Output the [X, Y] coordinate of the center of the cell containing the given text.  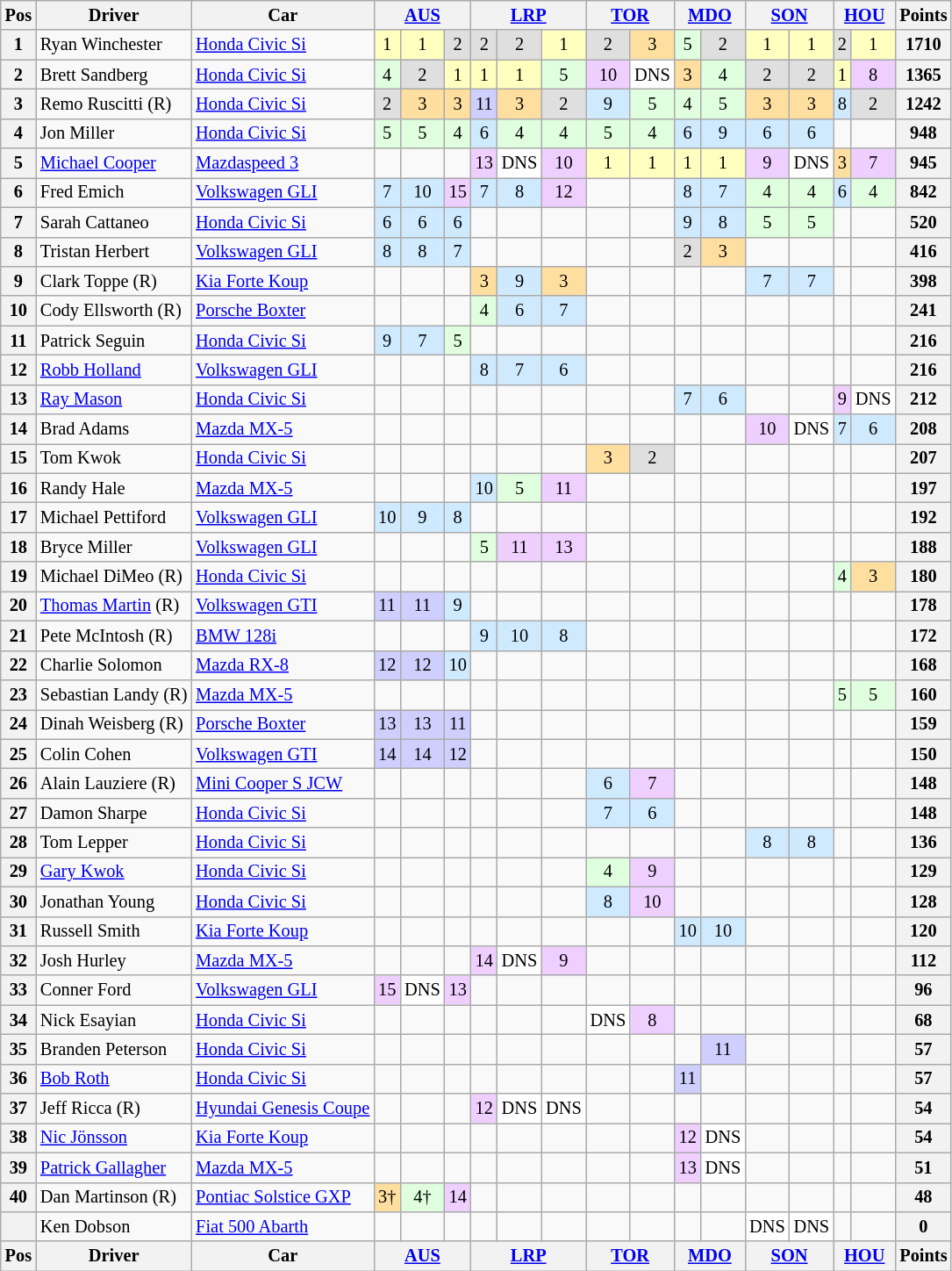
Ken Dobson [114, 1226]
Fiat 500 Abarth [283, 1226]
520 [923, 222]
416 [923, 252]
Conner Ford [114, 990]
241 [923, 311]
Gary Kwok [114, 872]
192 [923, 517]
19 [18, 577]
120 [923, 931]
136 [923, 843]
Ray Mason [114, 399]
1710 [923, 45]
168 [923, 665]
Dinah Weisberg (R) [114, 724]
Fred Emich [114, 192]
Patrick Seguin [114, 341]
51 [923, 1167]
68 [923, 1020]
Russell Smith [114, 931]
160 [923, 694]
Cody Ellsworth (R) [114, 311]
Brett Sandberg [114, 75]
25 [18, 754]
180 [923, 577]
Branden Peterson [114, 1049]
23 [18, 694]
Jeff Ricca (R) [114, 1109]
Robb Holland [114, 370]
Josh Hurley [114, 960]
Jon Miller [114, 133]
18 [18, 547]
Bob Roth [114, 1079]
27 [18, 813]
20 [18, 606]
Pontiac Solstice GXP [283, 1197]
Remo Ruscitti (R) [114, 104]
48 [923, 1197]
Mazdaspeed 3 [283, 163]
34 [18, 1020]
178 [923, 606]
159 [923, 724]
1242 [923, 104]
Patrick Gallagher [114, 1167]
842 [923, 192]
Thomas Martin (R) [114, 606]
948 [923, 133]
38 [18, 1138]
30 [18, 901]
32 [18, 960]
35 [18, 1049]
4† [422, 1197]
Jonathan Young [114, 901]
22 [18, 665]
129 [923, 872]
Sarah Cattaneo [114, 222]
Ryan Winchester [114, 45]
Randy Hale [114, 488]
Dan Martinson (R) [114, 1197]
Michael DiMeo (R) [114, 577]
Sebastian Landy (R) [114, 694]
96 [923, 990]
36 [18, 1079]
Michael Cooper [114, 163]
BMW 128i [283, 635]
398 [923, 281]
212 [923, 399]
Colin Cohen [114, 754]
Mazda RX-8 [283, 665]
16 [18, 488]
1365 [923, 75]
39 [18, 1167]
Mini Cooper S JCW [283, 783]
24 [18, 724]
Tom Lepper [114, 843]
17 [18, 517]
Bryce Miller [114, 547]
Damon Sharpe [114, 813]
21 [18, 635]
Nic Jönsson [114, 1138]
Clark Toppe (R) [114, 281]
112 [923, 960]
197 [923, 488]
29 [18, 872]
37 [18, 1109]
Tom Kwok [114, 458]
172 [923, 635]
Hyundai Genesis Coupe [283, 1109]
33 [18, 990]
150 [923, 754]
207 [923, 458]
Nick Esayian [114, 1020]
0 [923, 1226]
40 [18, 1197]
Alain Lauziere (R) [114, 783]
Tristan Herbert [114, 252]
128 [923, 901]
28 [18, 843]
Brad Adams [114, 429]
208 [923, 429]
31 [18, 931]
Pete McIntosh (R) [114, 635]
Charlie Solomon [114, 665]
3† [387, 1197]
26 [18, 783]
Michael Pettiford [114, 517]
188 [923, 547]
945 [923, 163]
